Pinpoint the cell where the given text exists, returning its (x, y) midpoint coordinate. 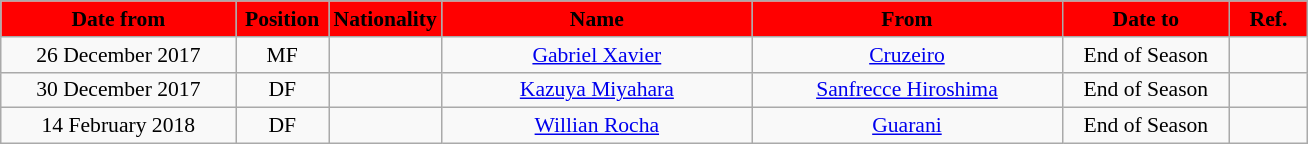
14 February 2018 (118, 126)
Gabriel Xavier (597, 55)
26 December 2017 (118, 55)
MF (282, 55)
Position (282, 19)
Willian Rocha (597, 126)
Ref. (1269, 19)
Date from (118, 19)
Nationality (384, 19)
Kazuya Miyahara (597, 90)
From (907, 19)
Guarani (907, 126)
Name (597, 19)
Date to (1146, 19)
Cruzeiro (907, 55)
30 December 2017 (118, 90)
Sanfrecce Hiroshima (907, 90)
